Return the [X, Y] coordinate for the center point of the cell that contains the specified text.  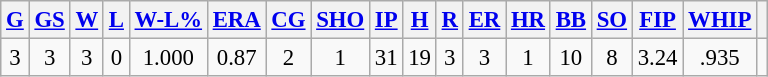
0.87 [236, 58]
.935 [720, 58]
G [15, 20]
ER [484, 20]
3.24 [657, 58]
31 [386, 58]
8 [612, 58]
CG [288, 20]
FIP [657, 20]
1.000 [168, 58]
0 [116, 58]
10 [570, 58]
HR [528, 20]
R [450, 20]
WHIP [720, 20]
ERA [236, 20]
W [86, 20]
L [116, 20]
SHO [340, 20]
SO [612, 20]
19 [420, 58]
H [420, 20]
GS [50, 20]
W-L% [168, 20]
BB [570, 20]
IP [386, 20]
2 [288, 58]
